Identify which cell holds the provided text, then report its (X, Y) central coordinate. 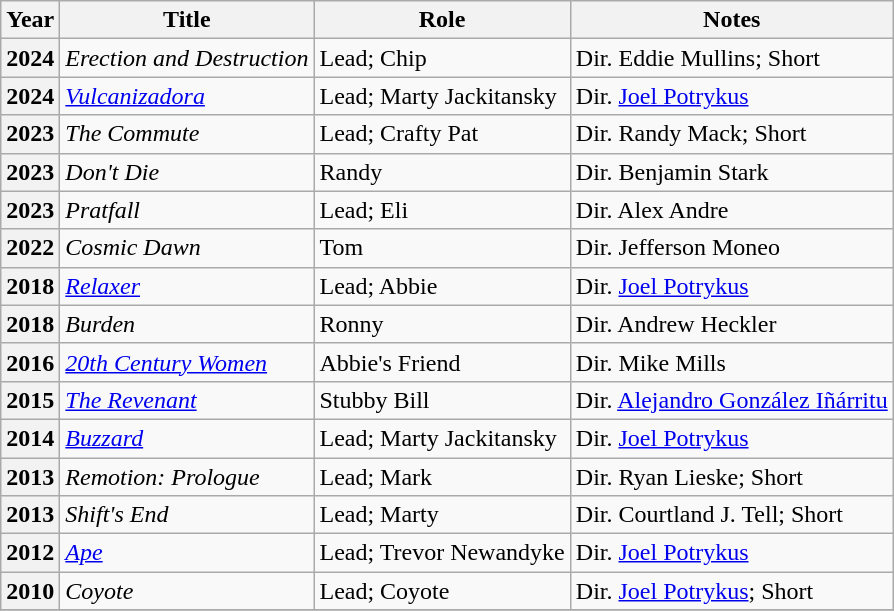
Lead; Chip (442, 58)
Dir. Alejandro González Iñárritu (732, 400)
The Revenant (187, 400)
Dir. Joel Potrykus; Short (732, 591)
Dir. Andrew Heckler (732, 324)
The Commute (187, 134)
Abbie's Friend (442, 362)
Pratfall (187, 210)
Title (187, 20)
Dir. Randy Mack; Short (732, 134)
Year (30, 20)
Relaxer (187, 286)
Ape (187, 553)
Notes (732, 20)
Lead; Trevor Newandyke (442, 553)
Cosmic Dawn (187, 248)
2010 (30, 591)
Shift's End (187, 515)
Stubby Bill (442, 400)
Dir. Ryan Lieske; Short (732, 477)
Dir. Eddie Mullins; Short (732, 58)
Lead; Eli (442, 210)
Don't Die (187, 172)
Burden (187, 324)
Vulcanizadora (187, 96)
2014 (30, 438)
Lead; Abbie (442, 286)
Randy (442, 172)
Dir. Alex Andre (732, 210)
Remotion: Prologue (187, 477)
Lead; Marty (442, 515)
Ronny (442, 324)
Dir. Jefferson Moneo (732, 248)
2015 (30, 400)
Dir. Courtland J. Tell; Short (732, 515)
Dir. Mike Mills (732, 362)
2022 (30, 248)
Tom (442, 248)
Lead; Coyote (442, 591)
Lead; Crafty Pat (442, 134)
2016 (30, 362)
Dir. Benjamin Stark (732, 172)
2012 (30, 553)
Erection and Destruction (187, 58)
20th Century Women (187, 362)
Buzzard (187, 438)
Role (442, 20)
Lead; Mark (442, 477)
Coyote (187, 591)
